Scan for the cell matching the given text and deliver its [x, y] coordinate at center. 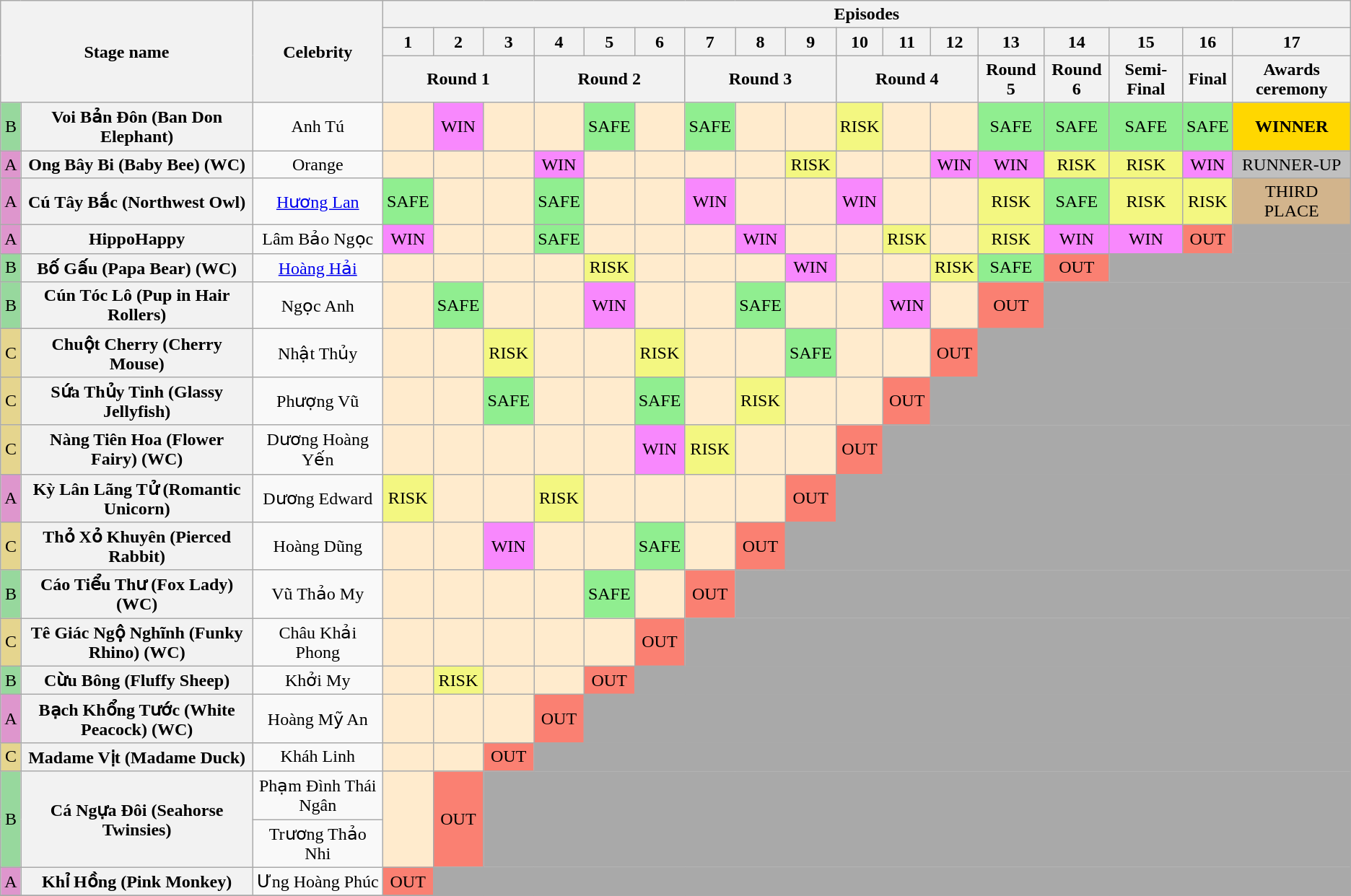
Tê Giác Ngộ Nghĩnh (Funky Rhino) (WC) [137, 642]
Awards ceremony [1292, 79]
Khỉ Hồng (Pink Monkey) [137, 882]
Vũ Thảo My [318, 594]
Celebrity [318, 52]
Khởi My [318, 680]
15 [1146, 42]
Round 3 [761, 79]
Bố Gấu (Papa Bear) (WC) [137, 268]
3 [509, 42]
THIRD PLACE [1292, 202]
WINNER [1292, 127]
7 [710, 42]
4 [559, 42]
Ưng Hoàng Phúc [318, 882]
Phượng Vũ [318, 401]
13 [1010, 42]
Round 1 [458, 79]
Hoàng Dũng [318, 547]
Cá Ngựa Đôi (Seahorse Twinsies) [137, 820]
Round 2 [609, 79]
2 [458, 42]
14 [1077, 42]
17 [1292, 42]
Episodes [866, 14]
RUNNER-UP [1292, 164]
Cú Tây Bắc (Northwest Owl) [137, 202]
Ngọc Anh [318, 306]
Anh Tú [318, 127]
Trương Thảo Nhi [318, 844]
9 [810, 42]
Châu Khải Phong [318, 642]
Hoàng Hải [318, 268]
Nàng Tiên Hoa (Flower Fairy) (WC) [137, 449]
Orange [318, 164]
Sứa Thủy Tinh (Glassy Jellyfish) [137, 401]
12 [955, 42]
Semi-Final [1146, 79]
Madame Vịt (Madame Duck) [137, 757]
Voi Bản Đôn (Ban Don Elephant) [137, 127]
Lâm Bảo Ngọc [318, 240]
6 [660, 42]
1 [408, 42]
Chuột Cherry (Cherry Mouse) [137, 353]
5 [609, 42]
Round 6 [1077, 79]
Cáo Tiểu Thư (Fox Lady) (WC) [137, 594]
8 [761, 42]
HippoHappy [137, 240]
Stage name [127, 52]
Dương Edward [318, 498]
Final [1207, 79]
Cừu Bông (Fluffy Sheep) [137, 680]
11 [907, 42]
Round 5 [1010, 79]
Kháh Linh [318, 757]
Cún Tóc Lô (Pup in Hair Rollers) [137, 306]
Nhật Thủy [318, 353]
Bạch Khổng Tước (White Peacock) (WC) [137, 719]
Ong Bây Bi (Baby Bee) (WC) [137, 164]
Kỳ Lân Lãng Tử (Romantic Unicorn) [137, 498]
Dương Hoàng Yến [318, 449]
10 [860, 42]
Hoàng Mỹ An [318, 719]
Phạm Đình Thái Ngân [318, 795]
Hương Lan [318, 202]
Thỏ Xỏ Khuyên (Pierced Rabbit) [137, 547]
16 [1207, 42]
Round 4 [906, 79]
